Extract the [X, Y] coordinate from the center of the cell holding the provided text.  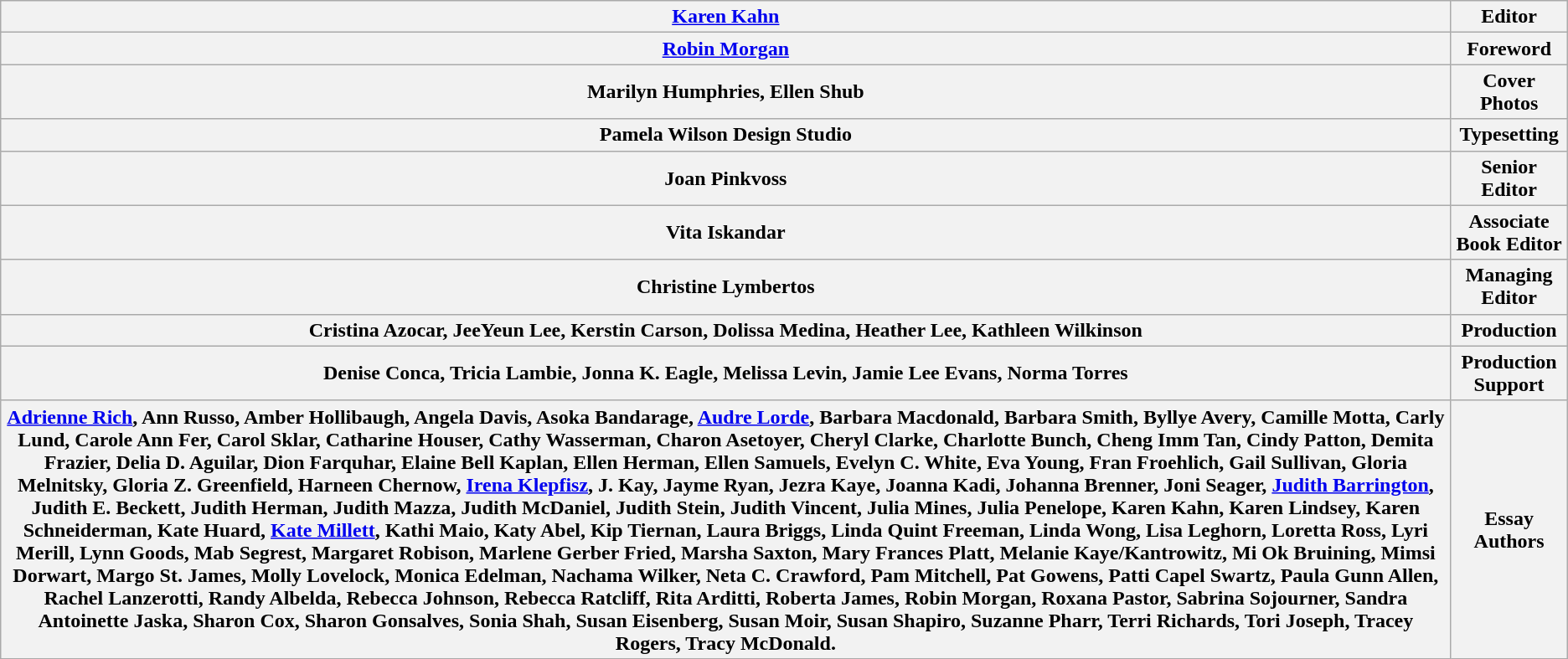
Christine Lymbertos [725, 286]
Foreword [1509, 49]
Cover Photos [1509, 92]
Managing Editor [1509, 286]
Editor [1509, 17]
Pamela Wilson Design Studio [725, 135]
Production Support [1509, 373]
Marilyn Humphries, Ellen Shub [725, 92]
Typesetting [1509, 135]
Essay Authors [1509, 529]
Vita Iskandar [725, 233]
Cristina Azocar, JeeYeun Lee, Kerstin Carson, Dolissa Medina, Heather Lee, Kathleen Wilkinson [725, 330]
Denise Conca, Tricia Lambie, Jonna K. Eagle, Melissa Levin, Jamie Lee Evans, Norma Torres [725, 373]
Production [1509, 330]
Joan Pinkvoss [725, 178]
Robin Morgan [725, 49]
Senior Editor [1509, 178]
Associate Book Editor [1509, 233]
Karen Kahn [725, 17]
